Provide the (X, Y) coordinate of the cell's center where the given text is located.  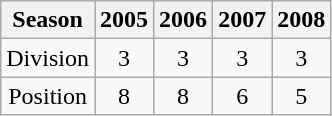
5 (302, 96)
2007 (242, 20)
2008 (302, 20)
2005 (124, 20)
6 (242, 96)
Position (48, 96)
Division (48, 58)
2006 (184, 20)
Season (48, 20)
